Scan for the cell matching the given text and deliver its [x, y] coordinate at center. 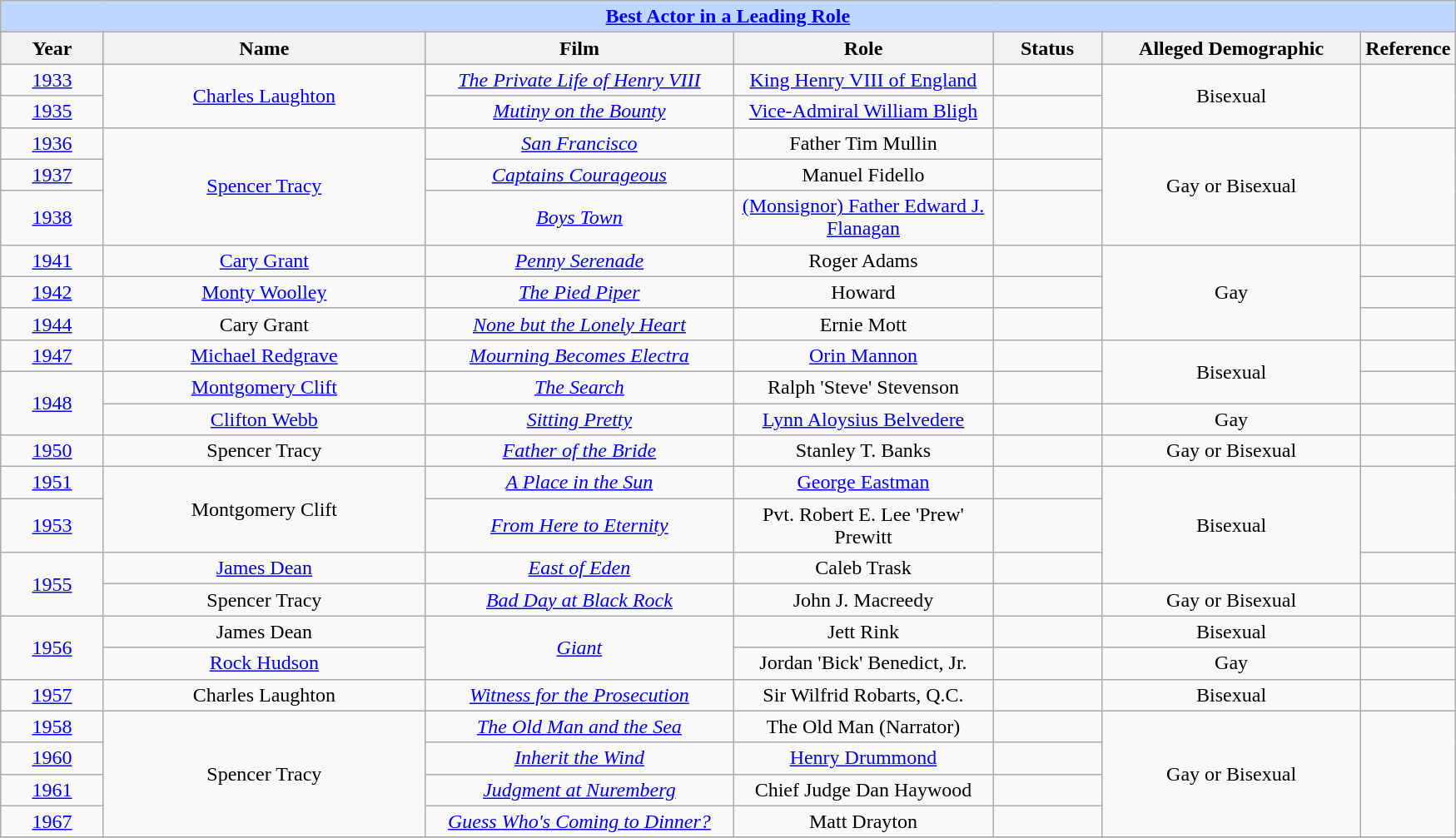
1957 [52, 695]
Alleged Demographic [1232, 48]
Boys Town [579, 218]
Role [862, 48]
Howard [862, 292]
1936 [52, 143]
The Old Man and the Sea [579, 726]
Rock Hudson [264, 663]
1956 [52, 647]
1953 [52, 526]
Vice-Admiral William Bligh [862, 112]
1942 [52, 292]
John J. Macreedy [862, 600]
Sitting Pretty [579, 419]
Reference [1409, 48]
Ernie Mott [862, 324]
1961 [52, 790]
Witness for the Prosecution [579, 695]
Mutiny on the Bounty [579, 112]
Inherit the Wind [579, 758]
Sir Wilfrid Robarts, Q.C. [862, 695]
Stanley T. Banks [862, 451]
1933 [52, 80]
(Monsignor) Father Edward J. Flanagan [862, 218]
Captains Courageous [579, 175]
Mourning Becomes Electra [579, 355]
Name [264, 48]
1947 [52, 355]
Matt Drayton [862, 821]
1967 [52, 821]
1950 [52, 451]
Chief Judge Dan Haywood [862, 790]
Jett Rink [862, 632]
1948 [52, 403]
1951 [52, 483]
A Place in the Sun [579, 483]
Judgment at Nuremberg [579, 790]
Ralph 'Steve' Stevenson [862, 387]
None but the Lonely Heart [579, 324]
1935 [52, 112]
Lynn Aloysius Belvedere [862, 419]
1958 [52, 726]
Clifton Webb [264, 419]
San Francisco [579, 143]
1938 [52, 218]
1955 [52, 584]
The Search [579, 387]
Father of the Bride [579, 451]
East of Eden [579, 568]
Caleb Trask [862, 568]
Manuel Fidello [862, 175]
Penny Serenade [579, 260]
Bad Day at Black Rock [579, 600]
Film [579, 48]
From Here to Eternity [579, 526]
1937 [52, 175]
Monty Woolley [264, 292]
Michael Redgrave [264, 355]
Giant [579, 647]
Guess Who's Coming to Dinner? [579, 821]
1960 [52, 758]
The Old Man (Narrator) [862, 726]
George Eastman [862, 483]
Roger Adams [862, 260]
Pvt. Robert E. Lee 'Prew' Prewitt [862, 526]
Year [52, 48]
Father Tim Mullin [862, 143]
Best Actor in a Leading Role [728, 17]
Jordan 'Bick' Benedict, Jr. [862, 663]
Orin Mannon [862, 355]
1941 [52, 260]
King Henry VIII of England [862, 80]
The Pied Piper [579, 292]
Status [1047, 48]
Henry Drummond [862, 758]
1944 [52, 324]
The Private Life of Henry VIII [579, 80]
